For the text-containing cell, return its midpoint in (x, y) coordinate format. 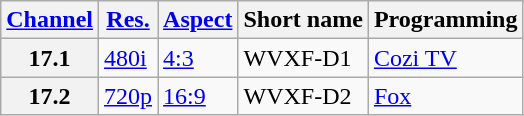
4:3 (198, 58)
17.1 (50, 58)
Programming (446, 20)
16:9 (198, 96)
Res. (128, 20)
WVXF-D1 (303, 58)
17.2 (50, 96)
Aspect (198, 20)
Short name (303, 20)
WVXF-D2 (303, 96)
Cozi TV (446, 58)
480i (128, 58)
720p (128, 96)
Fox (446, 96)
Channel (50, 20)
